Detect which cell encompasses the target text, then output its [X, Y] center coordinate. 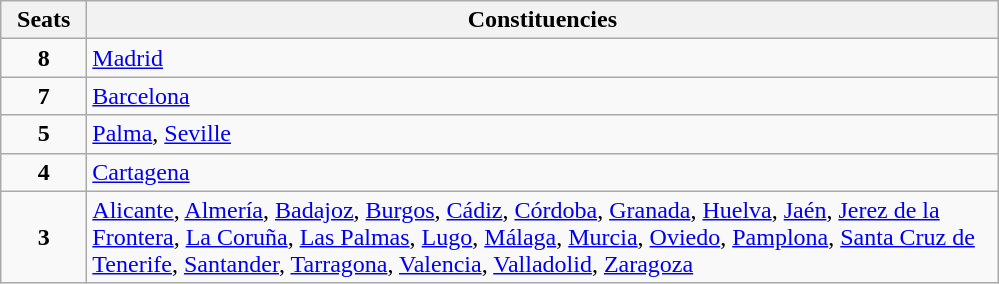
5 [44, 134]
4 [44, 172]
Cartagena [542, 172]
Seats [44, 20]
7 [44, 96]
3 [44, 237]
Barcelona [542, 96]
8 [44, 58]
Constituencies [542, 20]
Palma, Seville [542, 134]
Madrid [542, 58]
